Determine the (X, Y) coordinate at the center of the cell enclosing the given text.  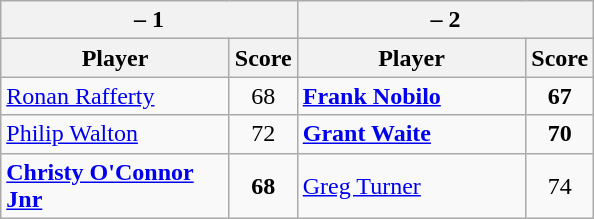
Ronan Rafferty (116, 96)
72 (263, 134)
Christy O'Connor Jnr (116, 186)
67 (560, 96)
Grant Waite (412, 134)
– 2 (446, 20)
Philip Walton (116, 134)
Frank Nobilo (412, 96)
Greg Turner (412, 186)
– 1 (150, 20)
74 (560, 186)
70 (560, 134)
